Search for the cell housing the specified text and yield its [X, Y] center coordinate. 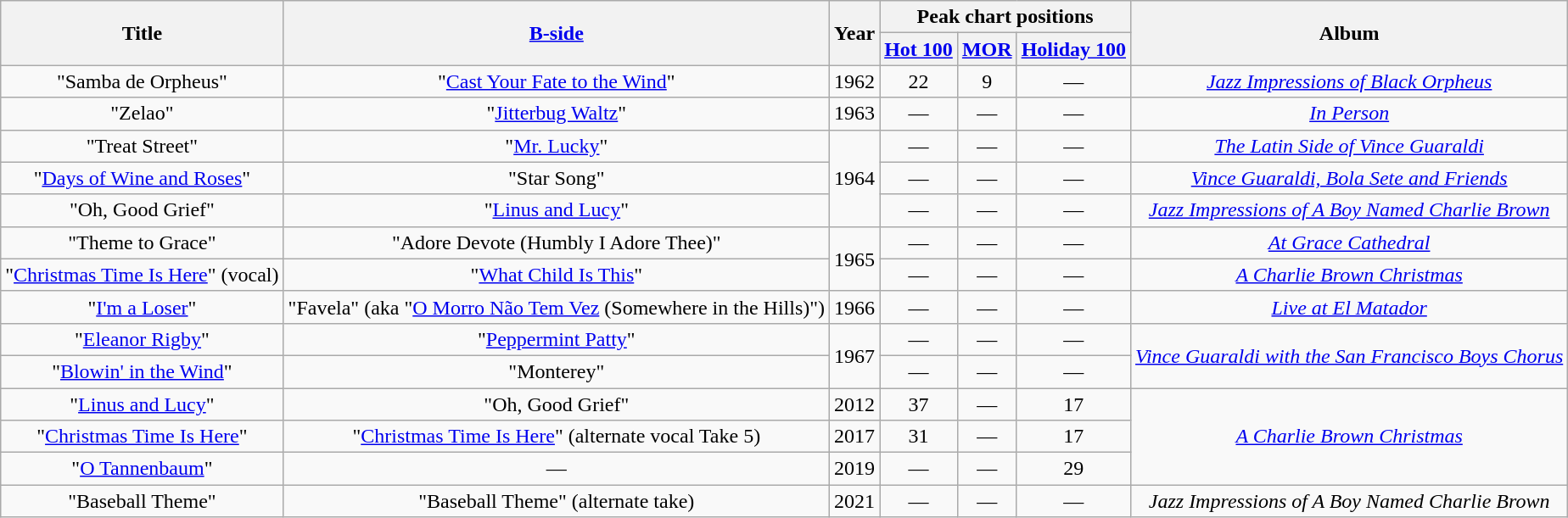
"O Tannenbaum" [143, 469]
"Cast Your Fate to the Wind" [557, 81]
"Samba de Orpheus" [143, 81]
"Peppermint Patty" [557, 339]
"Christmas Time Is Here" [143, 437]
Title [143, 33]
"Treat Street" [143, 146]
"Star Song" [557, 178]
9 [987, 81]
"Mr. Lucky" [557, 146]
In Person [1349, 114]
"Christmas Time Is Here" (vocal) [143, 275]
"Favela" (aka "O Morro Não Tem Vez (Somewhere in the Hills)") [557, 307]
2021 [855, 501]
2019 [855, 469]
2017 [855, 437]
31 [919, 437]
1966 [855, 307]
37 [919, 404]
29 [1073, 469]
Vince Guaraldi with the San Francisco Boys Chorus [1349, 355]
"What Child Is This" [557, 275]
Vince Guaraldi, Bola Sete and Friends [1349, 178]
Album [1349, 33]
B-side [557, 33]
2012 [855, 404]
22 [919, 81]
"Monterey" [557, 371]
1967 [855, 355]
"Days of Wine and Roses" [143, 178]
Jazz Impressions of Black Orpheus [1349, 81]
Year [855, 33]
Holiday 100 [1073, 49]
Hot 100 [919, 49]
1962 [855, 81]
At Grace Cathedral [1349, 242]
"Blowin' in the Wind" [143, 371]
1964 [855, 178]
"Theme to Grace" [143, 242]
1963 [855, 114]
Live at El Matador [1349, 307]
"Eleanor Rigby" [143, 339]
1965 [855, 259]
MOR [987, 49]
"Baseball Theme" (alternate take) [557, 501]
"Christmas Time Is Here" (alternate vocal Take 5) [557, 437]
Peak chart positions [1005, 17]
"I'm a Loser" [143, 307]
"Baseball Theme" [143, 501]
"Zelao" [143, 114]
"Jitterbug Waltz" [557, 114]
The Latin Side of Vince Guaraldi [1349, 146]
"Adore Devote (Humbly I Adore Thee)" [557, 242]
